Find where the given text appears and provide that cell's center as [X, Y] coordinate. 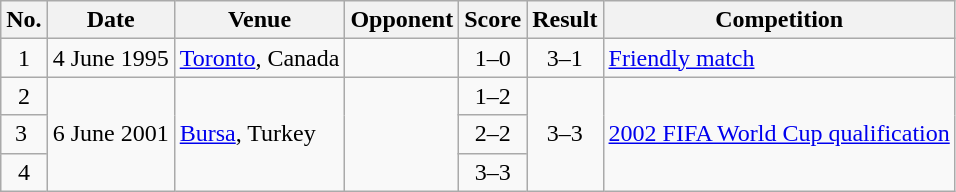
1 [24, 58]
6 June 2001 [110, 134]
2 [24, 96]
Venue [260, 20]
2–2 [493, 134]
3 [24, 134]
Opponent [402, 20]
Toronto, Canada [260, 58]
3–1 [565, 58]
1–0 [493, 58]
Date [110, 20]
Result [565, 20]
4 [24, 172]
4 June 1995 [110, 58]
Competition [779, 20]
Bursa, Turkey [260, 134]
1–2 [493, 96]
2002 FIFA World Cup qualification [779, 134]
Friendly match [779, 58]
Score [493, 20]
No. [24, 20]
